Locate the cell with the specified text and output its [x, y] center coordinate. 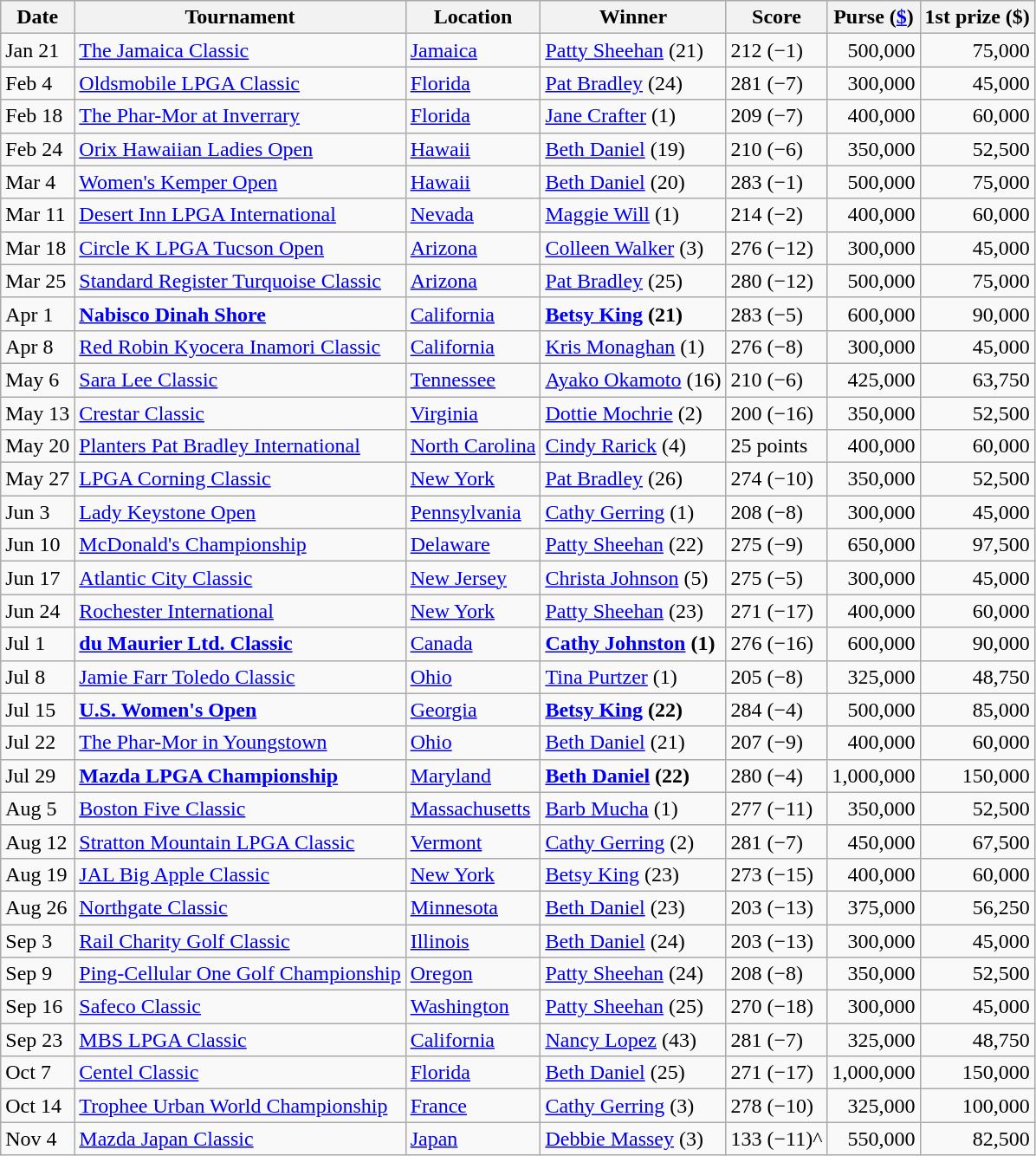
New Jersey [473, 578]
Jul 29 [38, 776]
209 (−7) [776, 116]
276 (−16) [776, 644]
McDonald's Championship [240, 545]
France [473, 1106]
Rail Charity Golf Classic [240, 940]
Cathy Johnston (1) [633, 644]
Apr 8 [38, 347]
Mazda Japan Classic [240, 1139]
Patty Sheehan (23) [633, 611]
Nevada [473, 215]
1st prize ($) [977, 17]
278 (−10) [776, 1106]
Women's Kemper Open [240, 182]
Jamaica [473, 50]
375,000 [873, 907]
Georgia [473, 710]
Betsy King (21) [633, 314]
Jul 8 [38, 677]
Canada [473, 644]
Red Robin Kyocera Inamori Classic [240, 347]
133 (−11)^ [776, 1139]
Vermont [473, 841]
Washington [473, 1007]
Feb 24 [38, 149]
Winner [633, 17]
Beth Daniel (24) [633, 940]
May 13 [38, 413]
Aug 19 [38, 874]
The Phar-Mor in Youngstown [240, 743]
284 (−4) [776, 710]
Jun 24 [38, 611]
Patty Sheehan (25) [633, 1007]
Beth Daniel (25) [633, 1073]
May 20 [38, 446]
Oregon [473, 974]
270 (−18) [776, 1007]
Debbie Massey (3) [633, 1139]
Oct 7 [38, 1073]
85,000 [977, 710]
207 (−9) [776, 743]
U.S. Women's Open [240, 710]
283 (−1) [776, 182]
North Carolina [473, 446]
56,250 [977, 907]
Nancy Lopez (43) [633, 1040]
Delaware [473, 545]
JAL Big Apple Classic [240, 874]
Jamie Farr Toledo Classic [240, 677]
450,000 [873, 841]
Tina Purtzer (1) [633, 677]
425,000 [873, 380]
Aug 5 [38, 809]
276 (−8) [776, 347]
Beth Daniel (19) [633, 149]
Illinois [473, 940]
Jan 21 [38, 50]
Pat Bradley (24) [633, 83]
Cathy Gerring (1) [633, 512]
Location [473, 17]
Crestar Classic [240, 413]
Beth Daniel (23) [633, 907]
Mazda LPGA Championship [240, 776]
Circle K LPGA Tucson Open [240, 248]
63,750 [977, 380]
274 (−10) [776, 479]
Mar 4 [38, 182]
May 27 [38, 479]
MBS LPGA Classic [240, 1040]
Betsy King (22) [633, 710]
Mar 18 [38, 248]
Jul 1 [38, 644]
Jane Crafter (1) [633, 116]
Orix Hawaiian Ladies Open [240, 149]
82,500 [977, 1139]
Purse ($) [873, 17]
Feb 18 [38, 116]
Apr 1 [38, 314]
Japan [473, 1139]
Jun 3 [38, 512]
Planters Pat Bradley International [240, 446]
Cindy Rarick (4) [633, 446]
25 points [776, 446]
650,000 [873, 545]
280 (−12) [776, 281]
Aug 26 [38, 907]
The Jamaica Classic [240, 50]
Maryland [473, 776]
100,000 [977, 1106]
Beth Daniel (21) [633, 743]
Dottie Mochrie (2) [633, 413]
Cathy Gerring (3) [633, 1106]
Trophee Urban World Championship [240, 1106]
Maggie Will (1) [633, 215]
Pennsylvania [473, 512]
Cathy Gerring (2) [633, 841]
Pat Bradley (26) [633, 479]
Stratton Mountain LPGA Classic [240, 841]
Minnesota [473, 907]
Sep 3 [38, 940]
Lady Keystone Open [240, 512]
212 (−1) [776, 50]
Kris Monaghan (1) [633, 347]
Tennessee [473, 380]
Pat Bradley (25) [633, 281]
Beth Daniel (22) [633, 776]
Atlantic City Classic [240, 578]
Barb Mucha (1) [633, 809]
97,500 [977, 545]
Ping-Cellular One Golf Championship [240, 974]
LPGA Corning Classic [240, 479]
Score [776, 17]
Standard Register Turquoise Classic [240, 281]
Christa Johnson (5) [633, 578]
Beth Daniel (20) [633, 182]
Rochester International [240, 611]
67,500 [977, 841]
Date [38, 17]
283 (−5) [776, 314]
273 (−15) [776, 874]
Patty Sheehan (21) [633, 50]
Aug 12 [38, 841]
200 (−16) [776, 413]
Safeco Classic [240, 1007]
Jun 17 [38, 578]
Virginia [473, 413]
205 (−8) [776, 677]
275 (−9) [776, 545]
The Phar-Mor at Inverrary [240, 116]
214 (−2) [776, 215]
Oct 14 [38, 1106]
Jul 15 [38, 710]
Northgate Classic [240, 907]
Nabisco Dinah Shore [240, 314]
Feb 4 [38, 83]
550,000 [873, 1139]
275 (−5) [776, 578]
Ayako Okamoto (16) [633, 380]
277 (−11) [776, 809]
Sara Lee Classic [240, 380]
May 6 [38, 380]
Sep 9 [38, 974]
Colleen Walker (3) [633, 248]
Patty Sheehan (22) [633, 545]
Patty Sheehan (24) [633, 974]
Sep 16 [38, 1007]
Desert Inn LPGA International [240, 215]
Massachusetts [473, 809]
Jul 22 [38, 743]
Boston Five Classic [240, 809]
Tournament [240, 17]
Jun 10 [38, 545]
du Maurier Ltd. Classic [240, 644]
Oldsmobile LPGA Classic [240, 83]
280 (−4) [776, 776]
Centel Classic [240, 1073]
Mar 11 [38, 215]
Nov 4 [38, 1139]
Mar 25 [38, 281]
276 (−12) [776, 248]
Betsy King (23) [633, 874]
Sep 23 [38, 1040]
